Return the (x, y) coordinate for the center point of the cell that contains the specified text.  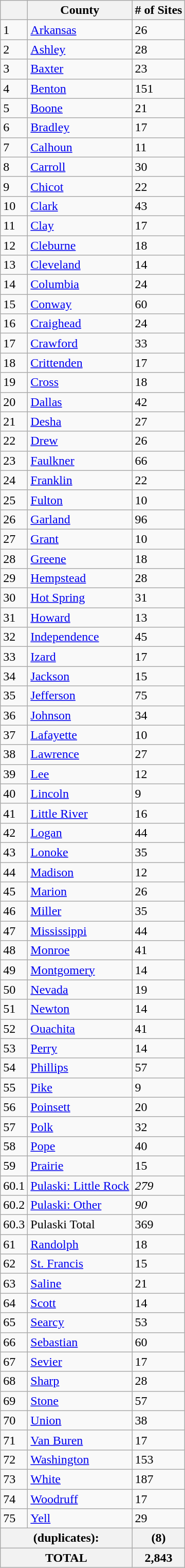
Baxter (80, 69)
Independence (80, 637)
58 (14, 1146)
3 (14, 69)
Ashley (80, 49)
Cleburne (80, 245)
Lafayette (80, 735)
153 (158, 1459)
St. Francis (80, 1264)
25 (14, 500)
279 (158, 1185)
Hot Spring (80, 598)
Arkansas (80, 30)
Montgomery (80, 970)
151 (158, 89)
70 (14, 1420)
63 (14, 1283)
Sharp (80, 1381)
8 (14, 167)
72 (14, 1459)
50 (14, 990)
Carroll (80, 167)
Desha (80, 421)
Pike (80, 1087)
Polk (80, 1126)
Faulkner (80, 461)
5 (14, 108)
Dallas (80, 402)
Poinsett (80, 1107)
Perry (80, 1048)
39 (14, 774)
Grant (80, 539)
67 (14, 1362)
Randolph (80, 1244)
Hempstead (80, 578)
62 (14, 1264)
7 (14, 147)
Scott (80, 1303)
Clay (80, 225)
Sebastian (80, 1342)
37 (14, 735)
6 (14, 128)
369 (158, 1225)
Newton (80, 1009)
Woodruff (80, 1499)
White (80, 1479)
65 (14, 1323)
61 (14, 1244)
Benton (80, 89)
TOTAL (66, 1558)
Columbia (80, 285)
96 (158, 519)
52 (14, 1029)
Cross (80, 382)
Crittenden (80, 363)
48 (14, 950)
Garland (80, 519)
60.3 (14, 1225)
49 (14, 970)
Ouachita (80, 1029)
(8) (158, 1538)
4 (14, 89)
Chicot (80, 186)
Prairie (80, 1166)
Washington (80, 1459)
90 (158, 1205)
Drew (80, 441)
Stone (80, 1401)
187 (158, 1479)
Conway (80, 304)
Jefferson (80, 696)
Little River (80, 813)
Yell (80, 1519)
Marion (80, 892)
56 (14, 1107)
Lonoke (80, 852)
59 (14, 1166)
51 (14, 1009)
Jackson (80, 676)
Calhoun (80, 147)
Pulaski: Little Rock (80, 1185)
2,843 (158, 1558)
68 (14, 1381)
Monroe (80, 950)
55 (14, 1087)
46 (14, 911)
Union (80, 1420)
Craighead (80, 324)
Greene (80, 558)
# of Sites (158, 10)
Nevada (80, 990)
Izard (80, 657)
71 (14, 1440)
Miller (80, 911)
Bradley (80, 128)
1 (14, 30)
2 (14, 49)
36 (14, 715)
Sevier (80, 1362)
60.2 (14, 1205)
Pulaski: Other (80, 1205)
54 (14, 1068)
Mississippi (80, 931)
Boone (80, 108)
Howard (80, 618)
60.1 (14, 1185)
Franklin (80, 480)
Lee (80, 774)
Phillips (80, 1068)
Pulaski Total (80, 1225)
Madison (80, 872)
Saline (80, 1283)
Lawrence (80, 754)
64 (14, 1303)
Crawford (80, 343)
Cleveland (80, 265)
Clark (80, 206)
47 (14, 931)
Pope (80, 1146)
74 (14, 1499)
Van Buren (80, 1440)
69 (14, 1401)
County (80, 10)
Lincoln (80, 794)
Johnson (80, 715)
Logan (80, 833)
Fulton (80, 500)
Searcy (80, 1323)
73 (14, 1479)
(duplicates): (66, 1538)
